Return (X, Y) of the center of cell containing provided text 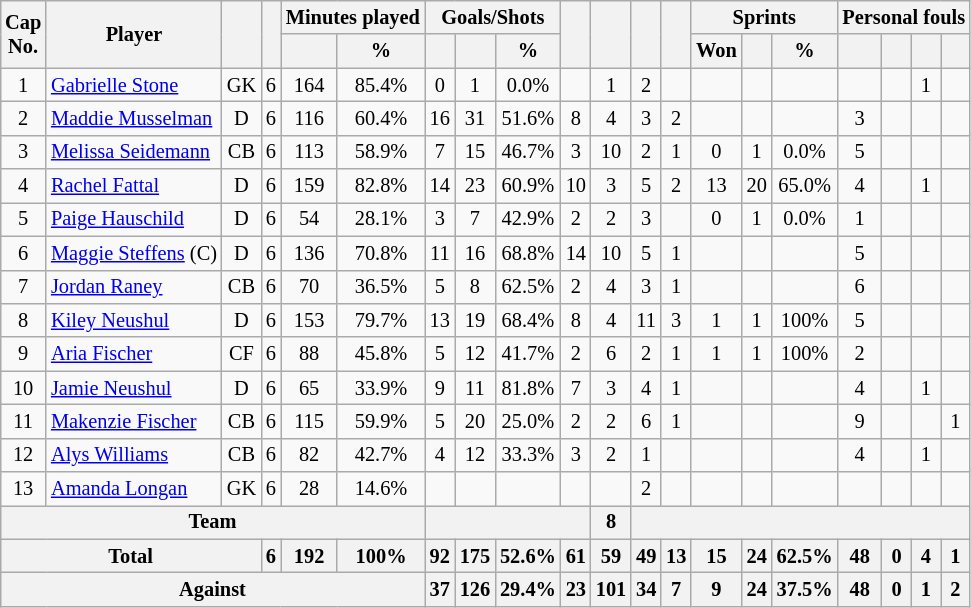
60.4% (380, 118)
14.6% (380, 489)
28.1% (380, 219)
Aria Fischer (134, 354)
159 (309, 186)
70 (309, 287)
88 (309, 354)
CF (242, 354)
101 (611, 589)
126 (475, 589)
68.8% (528, 253)
153 (309, 320)
Goals/Shots (493, 17)
46.7% (528, 152)
81.8% (528, 388)
19 (475, 320)
49 (646, 556)
45.8% (380, 354)
Alys Williams (134, 455)
59 (611, 556)
42.9% (528, 219)
Against (212, 589)
29.4% (528, 589)
Jamie Neushul (134, 388)
51.6% (528, 118)
115 (309, 421)
85.4% (380, 85)
Paige Hauschild (134, 219)
Gabrielle Stone (134, 85)
82 (309, 455)
59.9% (380, 421)
25.0% (528, 421)
Team (212, 522)
Won (716, 51)
58.9% (380, 152)
Total (130, 556)
Sprints (764, 17)
65 (309, 388)
54 (309, 219)
Makenzie Fischer (134, 421)
36.5% (380, 287)
Amanda Longan (134, 489)
41.7% (528, 354)
65.0% (805, 186)
79.7% (380, 320)
116 (309, 118)
Rachel Fattal (134, 186)
192 (309, 556)
68.4% (528, 320)
Personal fouls (904, 17)
34 (646, 589)
28 (309, 489)
Minutes played (353, 17)
37 (440, 589)
Maggie Steffens (C) (134, 253)
33.3% (528, 455)
92 (440, 556)
31 (475, 118)
61 (576, 556)
60.9% (528, 186)
Jordan Raney (134, 287)
82.8% (380, 186)
Maddie Musselman (134, 118)
37.5% (805, 589)
70.8% (380, 253)
42.7% (380, 455)
33.9% (380, 388)
175 (475, 556)
CapNo. (23, 34)
136 (309, 253)
164 (309, 85)
Player (134, 34)
52.6% (528, 556)
113 (309, 152)
Kiley Neushul (134, 320)
Melissa Seidemann (134, 152)
